Identify which cell holds the provided text, then report its [X, Y] central coordinate. 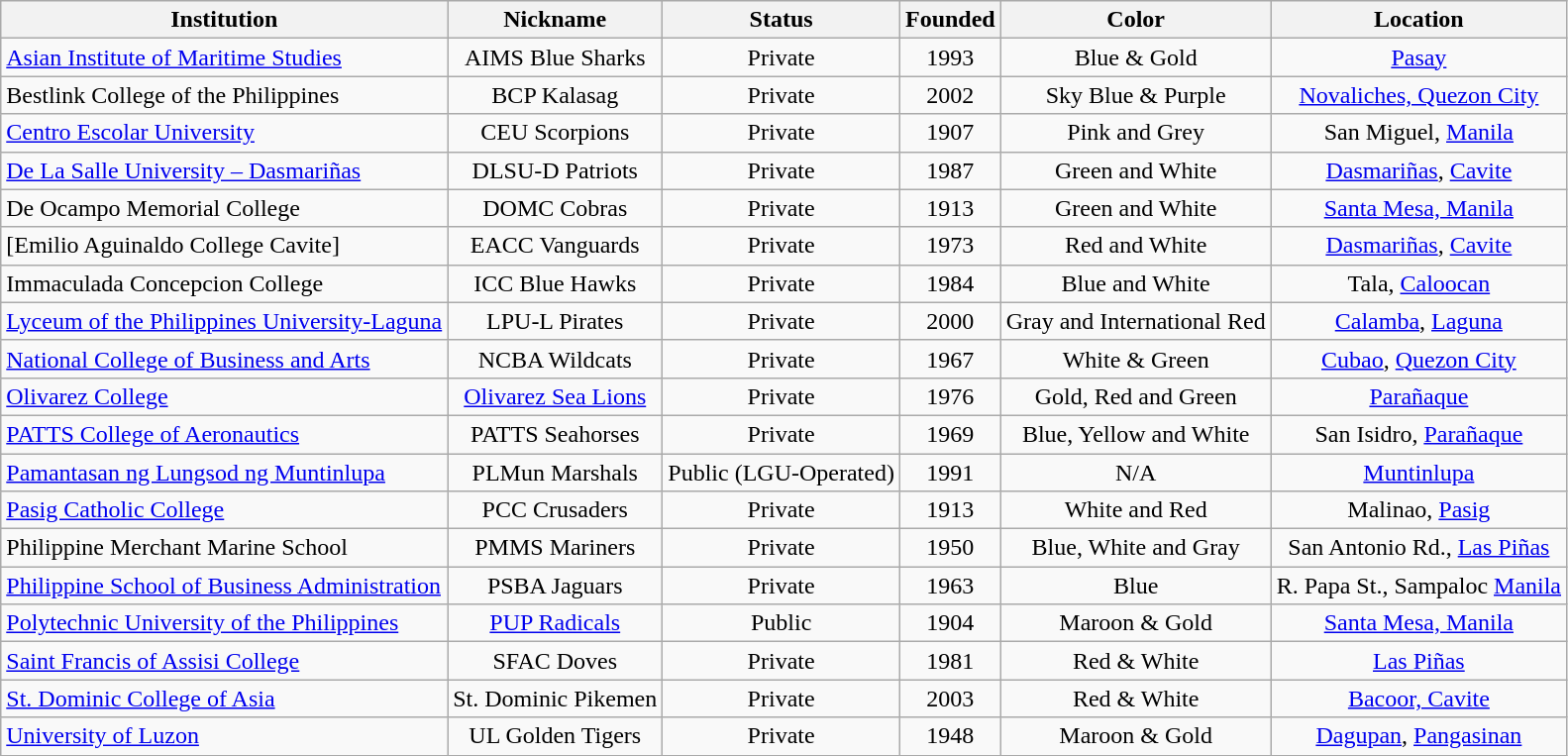
1991 [950, 473]
Pasay [1418, 57]
PUP Radicals [555, 623]
Blue & Gold [1135, 57]
St. Dominic College of Asia [224, 699]
Gold, Red and Green [1135, 396]
White and Red [1135, 510]
1967 [950, 359]
AIMS Blue Sharks [555, 57]
Public (LGU-Operated) [782, 473]
De Ocampo Memorial College [224, 208]
ICC Blue Hawks [555, 283]
LPU-L Pirates [555, 321]
Blue [1135, 586]
Novaliches, Quezon City [1418, 95]
Pamantasan ng Lungsod ng Muntinlupa [224, 473]
NCBA Wildcats [555, 359]
Blue, Yellow and White [1135, 434]
Bestlink College of the Philippines [224, 95]
Centro Escolar University [224, 133]
Olivarez College [224, 396]
Founded [950, 20]
Tala, Caloocan [1418, 283]
1976 [950, 396]
San Miguel, Manila [1418, 133]
1907 [950, 133]
Institution [224, 20]
Philippine School of Business Administration [224, 586]
DLSU-D Patriots [555, 170]
Red and White [1135, 246]
Pasig Catholic College [224, 510]
Las Piñas [1418, 661]
2000 [950, 321]
1984 [950, 283]
Malinao, Pasig [1418, 510]
SFAC Doves [555, 661]
1963 [950, 586]
University of Luzon [224, 736]
Pink and Grey [1135, 133]
Olivarez Sea Lions [555, 396]
Asian Institute of Maritime Studies [224, 57]
St. Dominic Pikemen [555, 699]
1904 [950, 623]
Bacoor, Cavite [1418, 699]
Color [1135, 20]
Saint Francis of Assisi College [224, 661]
UL Golden Tigers [555, 736]
Dagupan, Pangasinan [1418, 736]
PATTS College of Aeronautics [224, 434]
1948 [950, 736]
Philippine Merchant Marine School [224, 548]
R. Papa St., Sampaloc Manila [1418, 586]
Lyceum of the Philippines University-Laguna [224, 321]
Gray and International Red [1135, 321]
San Isidro, Parañaque [1418, 434]
Polytechnic University of the Philippines [224, 623]
San Antonio Rd., Las Piñas [1418, 548]
Parañaque [1418, 396]
CEU Scorpions [555, 133]
Immaculada Concepcion College [224, 283]
Blue, White and Gray [1135, 548]
Calamba, Laguna [1418, 321]
2003 [950, 699]
Status [782, 20]
PCC Crusaders [555, 510]
De La Salle University – Dasmariñas [224, 170]
1973 [950, 246]
1993 [950, 57]
[Emilio Aguinaldo College Cavite] [224, 246]
PLMun Marshals [555, 473]
PATTS Seahorses [555, 434]
PSBA Jaguars [555, 586]
Location [1418, 20]
N/A [1135, 473]
DOMC Cobras [555, 208]
1969 [950, 434]
Blue and White [1135, 283]
Cubao, Quezon City [1418, 359]
BCP Kalasag [555, 95]
PMMS Mariners [555, 548]
Muntinlupa [1418, 473]
National College of Business and Arts [224, 359]
1987 [950, 170]
2002 [950, 95]
Sky Blue & Purple [1135, 95]
Nickname [555, 20]
White & Green [1135, 359]
1981 [950, 661]
Public [782, 623]
1950 [950, 548]
EACC Vanguards [555, 246]
